Return the (X, Y) coordinate for the center point of the cell that contains the specified text.  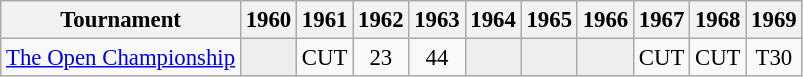
1966 (605, 20)
T30 (774, 58)
Tournament (121, 20)
1964 (493, 20)
1960 (268, 20)
The Open Championship (121, 58)
1961 (325, 20)
1962 (381, 20)
1968 (718, 20)
44 (437, 58)
1969 (774, 20)
1963 (437, 20)
23 (381, 58)
1967 (661, 20)
1965 (549, 20)
